Provide the (x, y) coordinate of the cell's center where the given text is located.  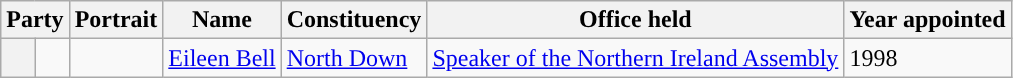
1998 (928, 58)
North Down (354, 58)
Party (35, 20)
Year appointed (928, 20)
Speaker of the Northern Ireland Assembly (636, 58)
Portrait (116, 20)
Office held (636, 20)
Name (222, 20)
Constituency (354, 20)
Eileen Bell (222, 58)
